Provide the (X, Y) coordinate of the cell's center where the given text is located.  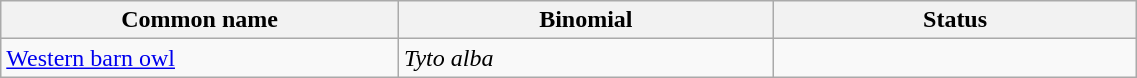
Common name (200, 20)
Tyto alba (586, 58)
Binomial (586, 20)
Western barn owl (200, 58)
Status (955, 20)
